Find where the given text appears and provide that cell's center as [X, Y] coordinate. 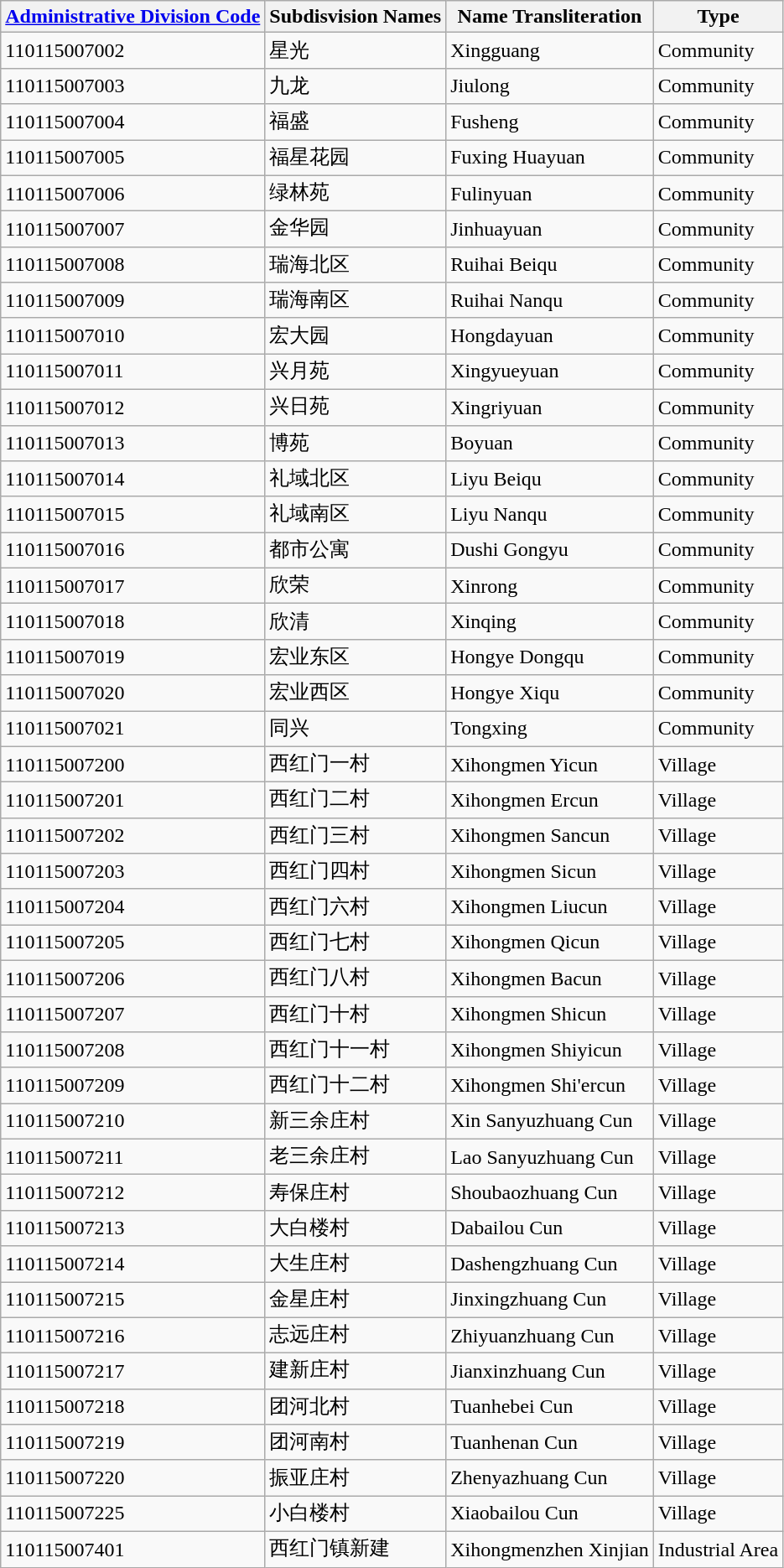
Fuxing Huayuan [550, 158]
110115007214 [132, 1264]
Xihongmen Sicun [550, 872]
团河北村 [356, 1407]
Xingriyuan [550, 408]
Fulinyuan [550, 193]
西红门八村 [356, 978]
110115007206 [132, 978]
大白楼村 [356, 1228]
宏业东区 [356, 657]
瑞海南区 [356, 300]
110115007219 [132, 1442]
110115007002 [132, 50]
西红门四村 [356, 872]
110115007225 [132, 1514]
Tuanhenan Cun [550, 1442]
Dashengzhuang Cun [550, 1264]
Liyu Nanqu [550, 515]
110115007213 [132, 1228]
西红门六村 [356, 907]
110115007014 [132, 480]
绿林苑 [356, 193]
110115007020 [132, 693]
Industrial Area [718, 1550]
110115007202 [132, 835]
Boyuan [550, 443]
Xihongmen Yicun [550, 765]
金华园 [356, 230]
老三余庄村 [356, 1157]
110115007010 [132, 335]
同兴 [356, 729]
西红门十一村 [356, 1050]
Name Transliteration [550, 17]
西红门二村 [356, 800]
西红门十村 [356, 1015]
Jinxingzhuang Cun [550, 1300]
110115007208 [132, 1050]
博苑 [356, 443]
西红门十二村 [356, 1085]
瑞海北区 [356, 265]
Zhiyuanzhuang Cun [550, 1335]
Xihongmen Shicun [550, 1015]
Liyu Beiqu [550, 480]
110115007003 [132, 86]
110115007012 [132, 408]
110115007013 [132, 443]
110115007210 [132, 1122]
兴日苑 [356, 408]
小白楼村 [356, 1514]
Xihongmen Qicun [550, 942]
Dushi Gongyu [550, 550]
110115007004 [132, 122]
110115007018 [132, 622]
110115007009 [132, 300]
Xihongmen Shiyicun [550, 1050]
寿保庄村 [356, 1192]
礼域北区 [356, 480]
110115007216 [132, 1335]
Xihongmen Shi'ercun [550, 1085]
110115007005 [132, 158]
Dabailou Cun [550, 1228]
110115007200 [132, 765]
Hongye Dongqu [550, 657]
Xiaobailou Cun [550, 1514]
110115007017 [132, 585]
福盛 [356, 122]
110115007218 [132, 1407]
110115007211 [132, 1157]
西红门镇新建 [356, 1550]
110115007203 [132, 872]
110115007217 [132, 1372]
Fusheng [550, 122]
110115007205 [132, 942]
西红门七村 [356, 942]
110115007016 [132, 550]
Hongye Xiqu [550, 693]
110115007021 [132, 729]
都市公寓 [356, 550]
Xingyueyuan [550, 372]
Tongxing [550, 729]
Jianxinzhuang Cun [550, 1372]
Xihongmen Ercun [550, 800]
Xihongmen Bacun [550, 978]
110115007204 [132, 907]
新三余庄村 [356, 1122]
110115007215 [132, 1300]
Lao Sanyuzhuang Cun [550, 1157]
110115007007 [132, 230]
礼域南区 [356, 515]
Xinrong [550, 585]
志远庄村 [356, 1335]
宏业西区 [356, 693]
福星花园 [356, 158]
大生庄村 [356, 1264]
110115007006 [132, 193]
110115007201 [132, 800]
Zhenyazhuang Cun [550, 1477]
Tuanhebei Cun [550, 1407]
Type [718, 17]
宏大园 [356, 335]
Subdisvision Names [356, 17]
振亚庄村 [356, 1477]
欣清 [356, 622]
Xihongmen Sancun [550, 835]
110115007212 [132, 1192]
西红门一村 [356, 765]
Xingguang [550, 50]
Ruihai Beiqu [550, 265]
110115007220 [132, 1477]
Administrative Division Code [132, 17]
团河南村 [356, 1442]
欣荣 [356, 585]
110115007015 [132, 515]
110115007011 [132, 372]
星光 [356, 50]
西红门三村 [356, 835]
兴月苑 [356, 372]
金星庄村 [356, 1300]
Xin Sanyuzhuang Cun [550, 1122]
Xihongmenzhen Xinjian [550, 1550]
Xihongmen Liucun [550, 907]
Hongdayuan [550, 335]
110115007209 [132, 1085]
Jinhuayuan [550, 230]
九龙 [356, 86]
建新庄村 [356, 1372]
110115007019 [132, 657]
Xinqing [550, 622]
110115007401 [132, 1550]
Ruihai Nanqu [550, 300]
110115007207 [132, 1015]
Shoubaozhuang Cun [550, 1192]
110115007008 [132, 265]
Jiulong [550, 86]
